Capture the cell that displays the provided text and extract its (X, Y) central coordinate. 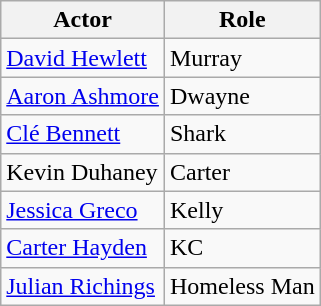
Homeless Man (242, 286)
Carter Hayden (83, 248)
Murray (242, 58)
Julian Richings (83, 286)
Role (242, 20)
Aaron Ashmore (83, 96)
Jessica Greco (83, 210)
KC (242, 248)
Kevin Duhaney (83, 172)
Dwayne (242, 96)
Actor (83, 20)
Carter (242, 172)
David Hewlett (83, 58)
Kelly (242, 210)
Clé Bennett (83, 134)
Shark (242, 134)
